Identify which cell holds the provided text, then report its (X, Y) central coordinate. 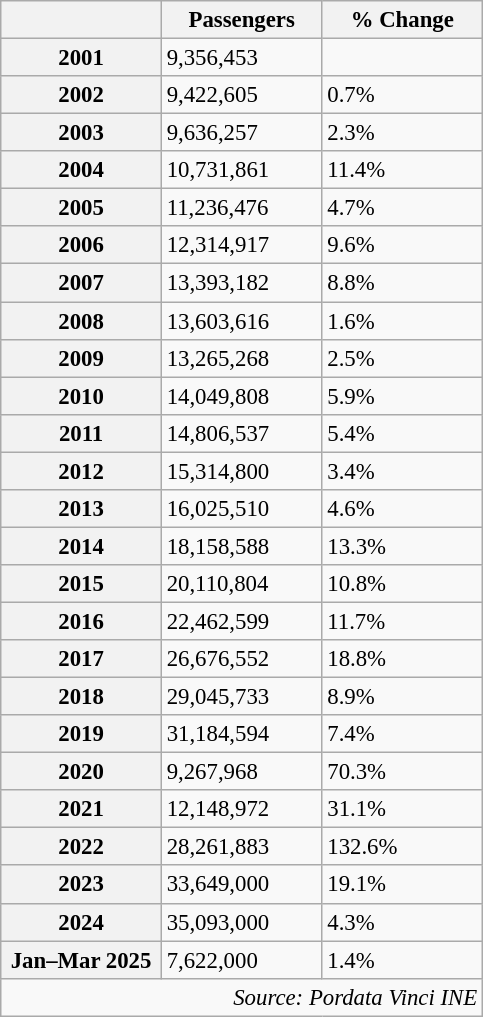
2001 (82, 58)
8.8% (402, 283)
2010 (82, 396)
1.6% (402, 321)
2009 (82, 358)
35,093,000 (242, 922)
Passengers (242, 20)
2006 (82, 245)
15,314,800 (242, 471)
1.4% (402, 960)
9.6% (402, 245)
9,356,453 (242, 58)
5.9% (402, 396)
26,676,552 (242, 659)
2014 (82, 546)
10,731,861 (242, 170)
2.5% (402, 358)
2016 (82, 621)
2003 (82, 133)
16,025,510 (242, 509)
2020 (82, 772)
11.4% (402, 170)
7,622,000 (242, 960)
14,806,537 (242, 433)
9,636,257 (242, 133)
2013 (82, 509)
2024 (82, 922)
18.8% (402, 659)
18,158,588 (242, 546)
4.6% (402, 509)
31.1% (402, 809)
10.8% (402, 584)
28,261,883 (242, 847)
3.4% (402, 471)
9,267,968 (242, 772)
13.3% (402, 546)
19.1% (402, 885)
2023 (82, 885)
5.4% (402, 433)
2019 (82, 734)
33,649,000 (242, 885)
132.6% (402, 847)
2005 (82, 208)
20,110,804 (242, 584)
31,184,594 (242, 734)
29,045,733 (242, 697)
2.3% (402, 133)
2022 (82, 847)
4.3% (402, 922)
13,603,616 (242, 321)
11,236,476 (242, 208)
13,393,182 (242, 283)
0.7% (402, 95)
2021 (82, 809)
12,148,972 (242, 809)
2018 (82, 697)
7.4% (402, 734)
2011 (82, 433)
2002 (82, 95)
2004 (82, 170)
8.9% (402, 697)
% Change (402, 20)
Source: Pordata Vinci INE (242, 997)
12,314,917 (242, 245)
2008 (82, 321)
11.7% (402, 621)
13,265,268 (242, 358)
2007 (82, 283)
2012 (82, 471)
14,049,808 (242, 396)
2015 (82, 584)
22,462,599 (242, 621)
2017 (82, 659)
4.7% (402, 208)
9,422,605 (242, 95)
Jan–Mar 2025 (82, 960)
70.3% (402, 772)
